Output the (x, y) coordinate of the center of the cell containing the given text.  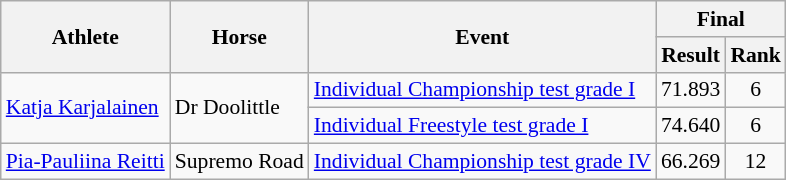
71.893 (690, 90)
Supremo Road (240, 162)
74.640 (690, 126)
Individual Championship test grade I (482, 90)
Rank (756, 55)
Horse (240, 36)
Individual Freestyle test grade I (482, 126)
Katja Karjalainen (86, 108)
Individual Championship test grade IV (482, 162)
Pia-Pauliina Reitti (86, 162)
Athlete (86, 36)
Event (482, 36)
Dr Doolittle (240, 108)
66.269 (690, 162)
Result (690, 55)
12 (756, 162)
Final (721, 19)
